Capture the cell that displays the provided text and extract its [x, y] central coordinate. 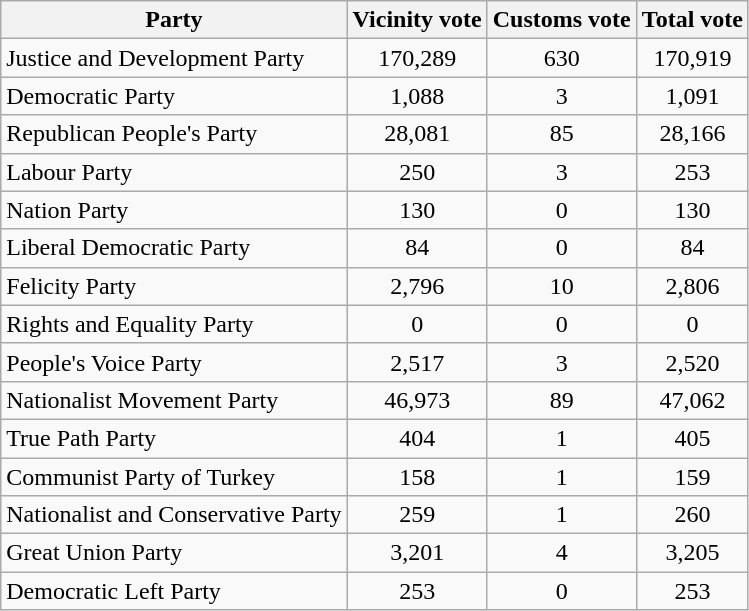
Democratic Party [174, 96]
2,806 [692, 286]
Party [174, 20]
159 [692, 477]
Rights and Equality Party [174, 324]
Liberal Democratic Party [174, 248]
Customs vote [562, 20]
47,062 [692, 400]
Nation Party [174, 210]
Vicinity vote [417, 20]
3,201 [417, 553]
Justice and Development Party [174, 58]
630 [562, 58]
Nationalist and Conservative Party [174, 515]
46,973 [417, 400]
1,088 [417, 96]
Communist Party of Turkey [174, 477]
Nationalist Movement Party [174, 400]
28,166 [692, 134]
85 [562, 134]
Great Union Party [174, 553]
4 [562, 553]
405 [692, 438]
Labour Party [174, 172]
3,205 [692, 553]
Republican People's Party [174, 134]
260 [692, 515]
170,289 [417, 58]
Democratic Left Party [174, 591]
Total vote [692, 20]
1,091 [692, 96]
2,796 [417, 286]
170,919 [692, 58]
10 [562, 286]
2,517 [417, 362]
True Path Party [174, 438]
People's Voice Party [174, 362]
404 [417, 438]
Felicity Party [174, 286]
259 [417, 515]
250 [417, 172]
89 [562, 400]
158 [417, 477]
2,520 [692, 362]
28,081 [417, 134]
